Capture the cell that displays the provided text and extract its [X, Y] central coordinate. 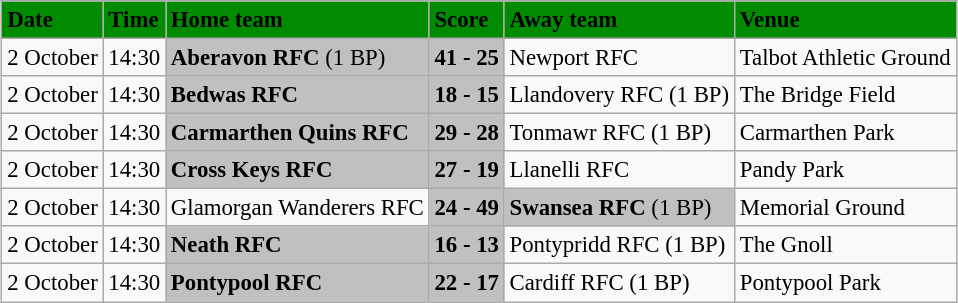
Pandy Park [845, 170]
Llandovery RFC (1 BP) [619, 95]
Score [466, 20]
Glamorgan Wanderers RFC [298, 208]
24 - 49 [466, 208]
Carmarthen Park [845, 133]
Neath RFC [298, 245]
Date [52, 20]
41 - 25 [466, 57]
Bedwas RFC [298, 95]
Swansea RFC (1 BP) [619, 208]
Pontypool Park [845, 283]
Time [134, 20]
Cardiff RFC (1 BP) [619, 283]
Pontypridd RFC (1 BP) [619, 245]
18 - 15 [466, 95]
Away team [619, 20]
Pontypool RFC [298, 283]
The Bridge Field [845, 95]
27 - 19 [466, 170]
The Gnoll [845, 245]
Newport RFC [619, 57]
Carmarthen Quins RFC [298, 133]
16 - 13 [466, 245]
Aberavon RFC (1 BP) [298, 57]
Llanelli RFC [619, 170]
Memorial Ground [845, 208]
Venue [845, 20]
29 - 28 [466, 133]
Home team [298, 20]
Tonmawr RFC (1 BP) [619, 133]
Cross Keys RFC [298, 170]
Talbot Athletic Ground [845, 57]
22 - 17 [466, 283]
